Pinpoint the cell where the given text exists, returning its [X, Y] midpoint coordinate. 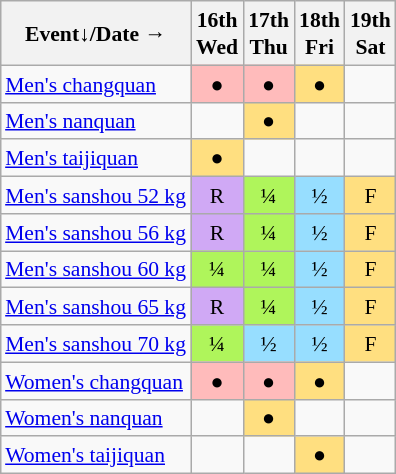
Men's sanshou 52 kg [96, 194]
Men's sanshou 70 kg [96, 344]
Women's taijiquan [96, 454]
Men's sanshou 56 kg [96, 232]
Men's nanquan [96, 120]
Women's changquan [96, 380]
Men's sanshou 60 kg [96, 268]
Men's changquan [96, 84]
Men's sanshou 65 kg [96, 306]
17thThu [268, 33]
16thWed [217, 33]
Women's nanquan [96, 418]
19thSat [370, 33]
18thFri [320, 33]
Event↓/Date → [96, 33]
Men's taijiquan [96, 158]
